Find where the given text appears and provide that cell's center as [x, y] coordinate. 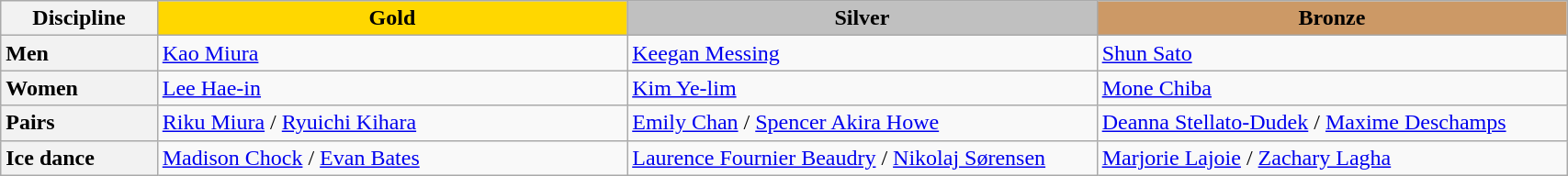
Silver [862, 18]
Keegan Messing [862, 53]
Discipline [79, 18]
Kim Ye-lim [862, 88]
Men [79, 53]
Gold [391, 18]
Mone Chiba [1332, 88]
Laurence Fournier Beaudry / Nikolaj Sørensen [862, 158]
Riku Miura / Ryuichi Kihara [391, 123]
Lee Hae-in [391, 88]
Kao Miura [391, 53]
Shun Sato [1332, 53]
Women [79, 88]
Deanna Stellato-Dudek / Maxime Deschamps [1332, 123]
Emily Chan / Spencer Akira Howe [862, 123]
Marjorie Lajoie / Zachary Lagha [1332, 158]
Ice dance [79, 158]
Pairs [79, 123]
Madison Chock / Evan Bates [391, 158]
Bronze [1332, 18]
